Locate the cell with the specified text and output its (X, Y) center coordinate. 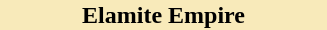
Elamite Empire (164, 15)
